Find where the given text appears and provide that cell's center as [x, y] coordinate. 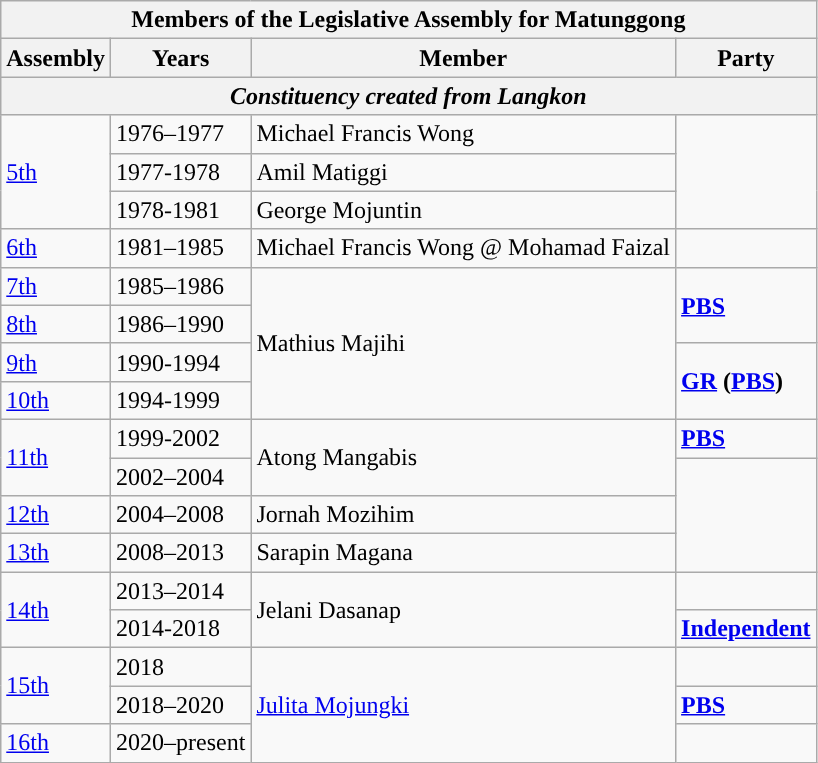
2018 [180, 667]
13th [56, 553]
2008–2013 [180, 553]
Member [464, 58]
7th [56, 286]
Atong Mangabis [464, 457]
Years [180, 58]
1999-2002 [180, 438]
1977-1978 [180, 172]
14th [56, 610]
8th [56, 324]
Members of the Legislative Assembly for Matunggong [408, 20]
2004–2008 [180, 515]
1981–1985 [180, 248]
1976–1977 [180, 134]
15th [56, 686]
2002–2004 [180, 477]
11th [56, 457]
Michael Francis Wong @ Mohamad Faizal [464, 248]
10th [56, 400]
Amil Matiggi [464, 172]
George Mojuntin [464, 210]
12th [56, 515]
Constituency created from Langkon [408, 96]
2018–2020 [180, 705]
1994-1999 [180, 400]
Sarapin Magana [464, 553]
Michael Francis Wong [464, 134]
16th [56, 743]
Jelani Dasanap [464, 610]
9th [56, 362]
GR (PBS) [746, 381]
Party [746, 58]
Assembly [56, 58]
Julita Mojungki [464, 705]
Jornah Mozihim [464, 515]
2013–2014 [180, 591]
1978-1981 [180, 210]
1985–1986 [180, 286]
Mathius Majihi [464, 343]
Independent [746, 629]
2020–present [180, 743]
5th [56, 172]
1986–1990 [180, 324]
2014-2018 [180, 629]
6th [56, 248]
1990-1994 [180, 362]
